Search for the cell housing the specified text and yield its (x, y) center coordinate. 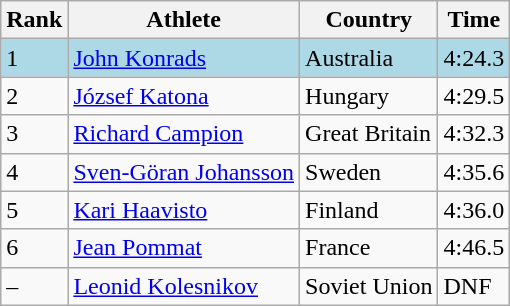
2 (34, 96)
Athlete (184, 20)
4:46.5 (474, 248)
4:35.6 (474, 172)
5 (34, 210)
Richard Campion (184, 134)
Rank (34, 20)
Kari Haavisto (184, 210)
Hungary (369, 96)
4:32.3 (474, 134)
Soviet Union (369, 286)
4:29.5 (474, 96)
József Katona (184, 96)
Finland (369, 210)
Australia (369, 58)
4:36.0 (474, 210)
3 (34, 134)
DNF (474, 286)
– (34, 286)
John Konrads (184, 58)
Leonid Kolesnikov (184, 286)
Sweden (369, 172)
France (369, 248)
4 (34, 172)
Time (474, 20)
1 (34, 58)
Sven-Göran Johansson (184, 172)
Country (369, 20)
Great Britain (369, 134)
6 (34, 248)
Jean Pommat (184, 248)
4:24.3 (474, 58)
